Return the (X, Y) coordinate for the center point of the cell that contains the specified text.  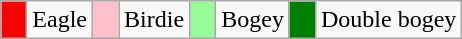
Double bogey (388, 20)
Eagle (60, 20)
Bogey (253, 20)
Birdie (154, 20)
